Identify which cell holds the provided text, then report its (X, Y) central coordinate. 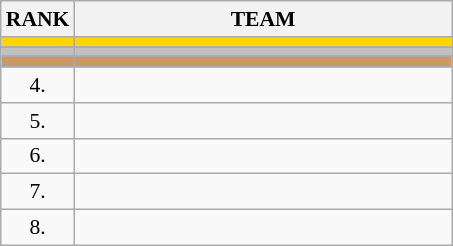
RANK (38, 19)
5. (38, 121)
TEAM (262, 19)
4. (38, 85)
6. (38, 156)
8. (38, 228)
7. (38, 192)
